Return (X, Y) of the center of cell containing provided text 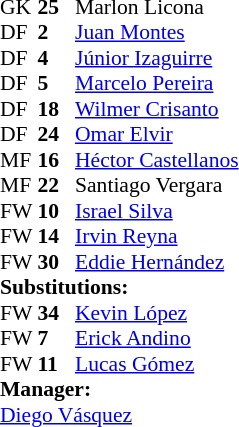
Eddie Hernández (157, 262)
34 (57, 313)
Kevin López (157, 313)
10 (57, 211)
Juan Montes (157, 33)
Marcelo Pereira (157, 83)
18 (57, 109)
24 (57, 135)
Israel Silva (157, 211)
16 (57, 160)
Wilmer Crisanto (157, 109)
Júnior Izaguirre (157, 58)
30 (57, 262)
7 (57, 339)
Lucas Gómez (157, 364)
Omar Elvir (157, 135)
22 (57, 185)
2 (57, 33)
4 (57, 58)
Substitutions: (120, 287)
Manager: (120, 389)
Erick Andino (157, 339)
Irvin Reyna (157, 237)
Héctor Castellanos (157, 160)
Santiago Vergara (157, 185)
11 (57, 364)
5 (57, 83)
14 (57, 237)
